Return [x, y] of the center of cell containing provided text 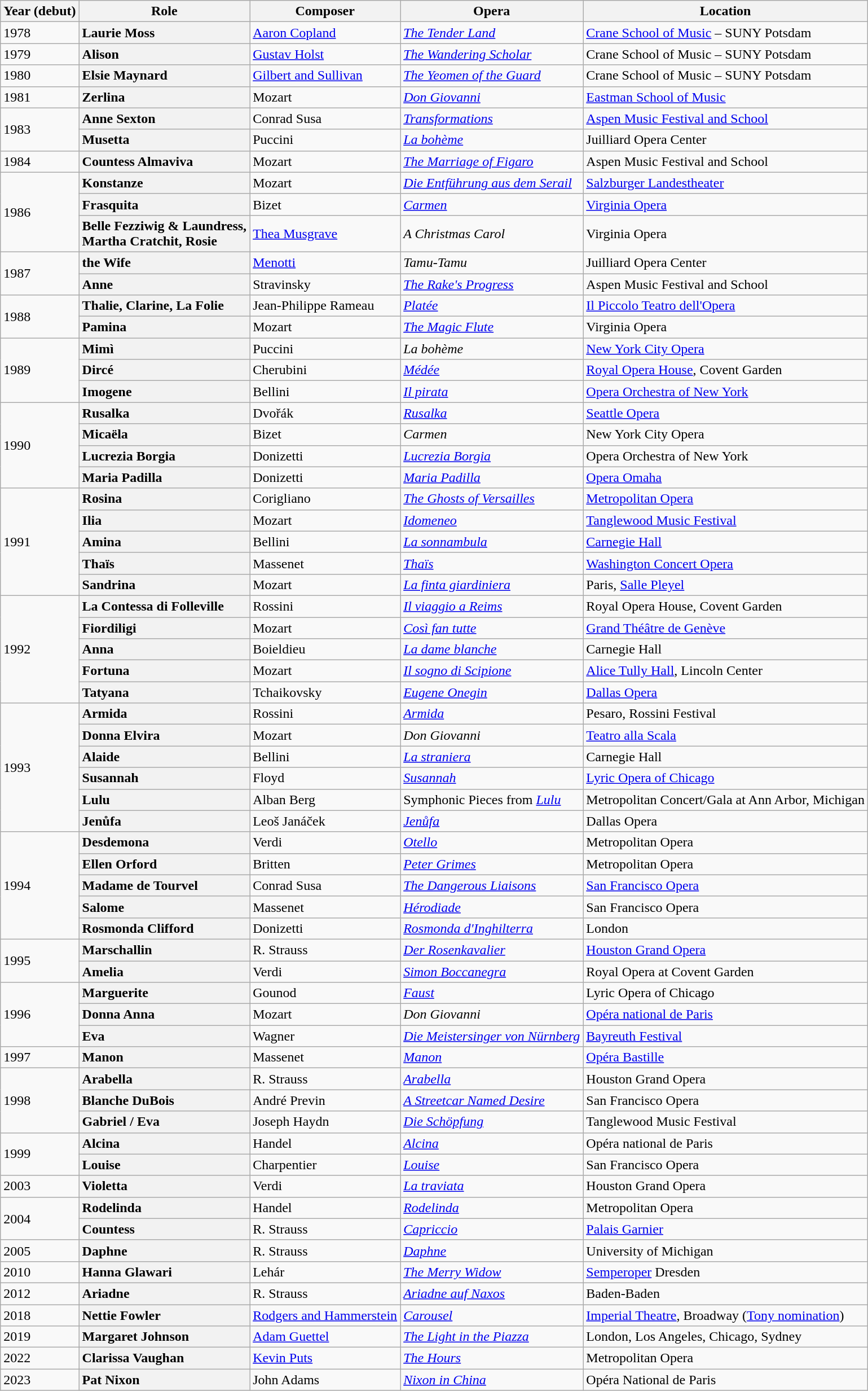
The Ghosts of Versailles [492, 499]
Blanche DuBois [165, 1100]
Mimì [165, 349]
Anne Sexton [165, 119]
Paris, Salle Pleyel [725, 585]
The Wandering Scholar [492, 54]
The Magic Flute [492, 327]
1986 [39, 212]
Aaron Copland [325, 33]
Il Piccolo Teatro dell'Opera [725, 306]
Opéra Bastille [725, 1057]
La traviata [492, 1186]
Fortuna [165, 671]
Alice Tully Hall, Lincoln Center [725, 671]
Il pirata [492, 392]
Imogene [165, 392]
The Yeomen of the Guard [492, 76]
Salzburger Landestheater [725, 183]
Salome [165, 907]
Rosmonda d'Inghilterra [492, 928]
Marguerite [165, 993]
Floyd [325, 778]
Role [165, 11]
La dame blanche [492, 650]
Palais Garnier [725, 1229]
Dvořák [325, 413]
Capriccio [492, 1229]
London [725, 928]
Il sogno di Scipione [492, 671]
Britten [325, 864]
Joseph Haydn [325, 1122]
Adam Guettel [325, 1337]
Marschallin [165, 950]
Gilbert and Sullivan [325, 76]
2004 [39, 1218]
Dircé [165, 370]
Donna Elvira [165, 735]
1992 [39, 649]
Rodgers and Hammerstein [325, 1315]
2010 [39, 1272]
Hérodiade [492, 907]
Faust [492, 993]
Tatyana [165, 692]
La sonnambula [492, 542]
Teatro alla Scala [725, 735]
A Streetcar Named Desire [492, 1100]
Thalie, Clarine, La Folie [165, 306]
2003 [39, 1186]
Menotti [325, 262]
Die Entführung aus dem Serail [492, 183]
Anna [165, 650]
Composer [325, 11]
Leoš Janáček [325, 821]
1980 [39, 76]
Il viaggio a Reims [492, 606]
2022 [39, 1358]
Nixon in China [492, 1380]
Rosmonda Clifford [165, 928]
Der Rosenkavalier [492, 950]
La finta giardiniera [492, 585]
Médée [492, 370]
Nettie Fowler [165, 1315]
Amina [165, 542]
Frasquita [165, 204]
1984 [39, 161]
Lehár [325, 1272]
Simon Boccanegra [492, 971]
Countess Almaviva [165, 161]
Grand Théâtre de Genève [725, 628]
Corigliano [325, 499]
Eva [165, 1036]
Idomeneo [492, 520]
Otello [492, 843]
2023 [39, 1380]
1983 [39, 129]
The Marriage of Figaro [492, 161]
Ellen Orford [165, 864]
Così fan tutte [492, 628]
Opera [492, 11]
1998 [39, 1100]
Location [725, 11]
Baden-Baden [725, 1293]
1981 [39, 97]
Opéra National de Paris [725, 1380]
Semperoper Dresden [725, 1272]
Eugene Onegin [492, 692]
John Adams [325, 1380]
Hanna Glawari [165, 1272]
1979 [39, 54]
Peter Grimes [492, 864]
Countess [165, 1229]
2005 [39, 1250]
1987 [39, 273]
Seattle Opera [725, 413]
Lulu [165, 800]
Gabriel / Eva [165, 1122]
Donna Anna [165, 1015]
The Merry Widow [492, 1272]
Wagner [325, 1036]
Bayreuth Festival [725, 1036]
La Contessa di Folleville [165, 606]
Tamu-Tamu [492, 262]
1994 [39, 885]
Symphonic Pieces from Lulu [492, 800]
1990 [39, 445]
Belle Fezziwig & Laundress,Martha Cratchit, Rosie [165, 234]
2012 [39, 1293]
The Light in the Piazza [492, 1337]
1997 [39, 1057]
1989 [39, 370]
André Previn [325, 1100]
1978 [39, 33]
Tchaikovsky [325, 692]
University of Michigan [725, 1250]
Die Schöpfung [492, 1122]
Alison [165, 54]
Pamina [165, 327]
The Rake's Progress [492, 284]
Cherubini [325, 370]
The Tender Land [492, 33]
1996 [39, 1015]
Alaide [165, 757]
Desdemona [165, 843]
A Christmas Carol [492, 234]
1991 [39, 542]
1999 [39, 1154]
Ariadne [165, 1293]
Ariadne auf Naxos [492, 1293]
Elsie Maynard [165, 76]
2019 [39, 1337]
Opera Omaha [725, 477]
Pesaro, Rossini Festival [725, 714]
Charpentier [325, 1165]
Stravinsky [325, 284]
the Wife [165, 262]
Ilia [165, 520]
Metropolitan Concert/Gala at Ann Arbor, Michigan [725, 800]
Imperial Theatre, Broadway (Tony nomination) [725, 1315]
La straniera [492, 757]
Margaret Johnson [165, 1337]
Madame de Tourvel [165, 885]
Violetta [165, 1186]
Kevin Puts [325, 1358]
Eastman School of Music [725, 97]
The Hours [492, 1358]
Laurie Moss [165, 33]
Sandrina [165, 585]
Boieldieu [325, 650]
Platée [492, 306]
1988 [39, 317]
Pat Nixon [165, 1380]
Konstanze [165, 183]
Gustav Holst [325, 54]
Rosina [165, 499]
Gounod [325, 993]
Clarissa Vaughan [165, 1358]
Musetta [165, 140]
London, Los Angeles, Chicago, Sydney [725, 1337]
Year (debut) [39, 11]
Washington Concert Opera [725, 563]
Fiordiligi [165, 628]
Anne [165, 284]
1993 [39, 767]
Zerlina [165, 97]
Carousel [492, 1315]
1995 [39, 960]
Die Meistersinger von Nürnberg [492, 1036]
Micaëla [165, 435]
Transformations [492, 119]
Thea Musgrave [325, 234]
The Dangerous Liaisons [492, 885]
Royal Opera at Covent Garden [725, 971]
Alban Berg [325, 800]
Jean-Philippe Rameau [325, 306]
2018 [39, 1315]
Amelia [165, 971]
